Provide the (X, Y) coordinate of the cell's center where the given text is located.  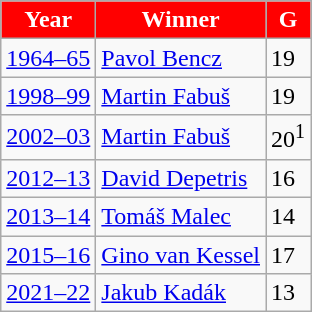
2002–03 (48, 138)
201 (288, 138)
David Depetris (181, 178)
13 (288, 293)
17 (288, 255)
1964–65 (48, 58)
Jakub Kadák (181, 293)
2021–22 (48, 293)
Gino van Kessel (181, 255)
Year (48, 20)
Tomáš Malec (181, 217)
16 (288, 178)
Pavol Bencz (181, 58)
2013–14 (48, 217)
2012–13 (48, 178)
G (288, 20)
1998–99 (48, 96)
14 (288, 217)
Winner (181, 20)
2015–16 (48, 255)
